Locate the cell with the specified text and output its (x, y) center coordinate. 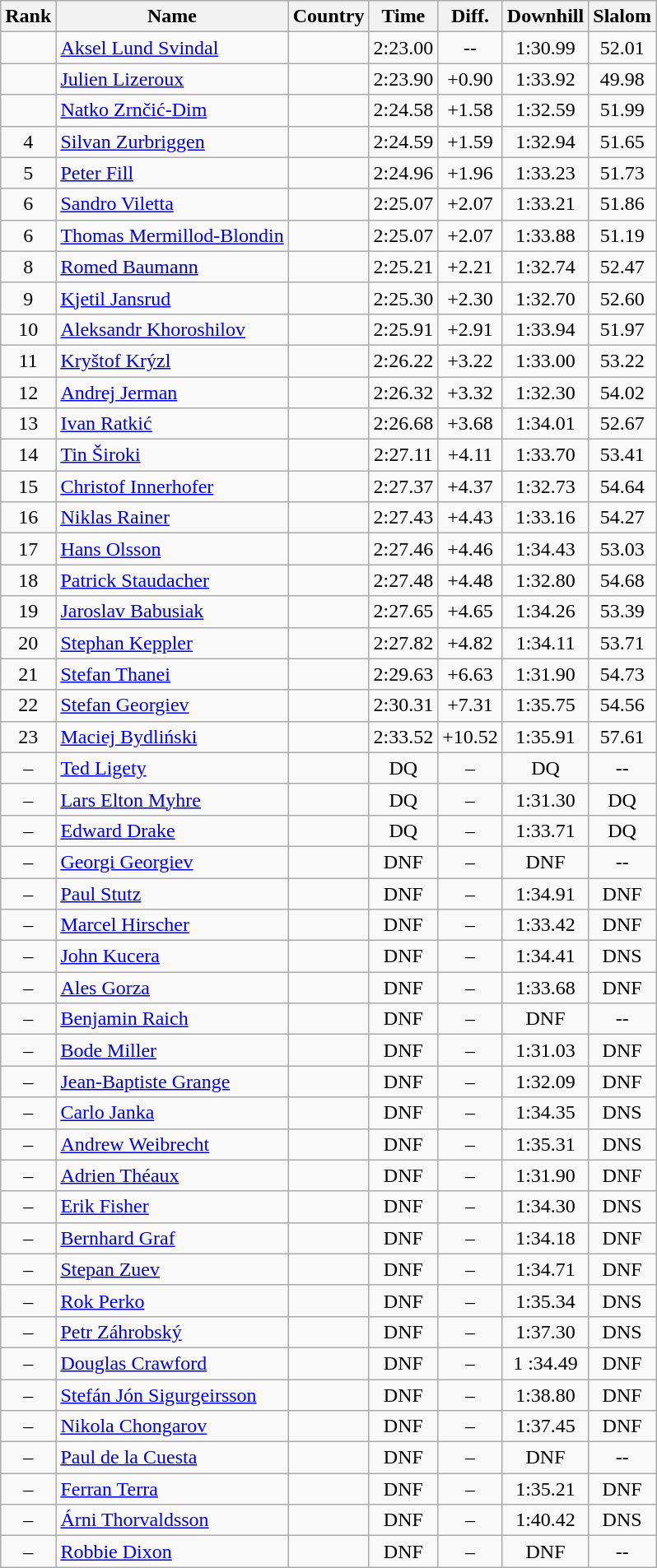
15 (28, 486)
Andrej Jerman (172, 393)
57.61 (622, 737)
Diff. (471, 16)
1:34.35 (545, 1113)
Árni Thorvaldsson (172, 1520)
1:33.70 (545, 455)
Rok Perko (172, 1300)
23 (28, 737)
1:34.30 (545, 1207)
2:33.52 (403, 737)
+1.58 (471, 110)
2:24.96 (403, 173)
Thomas Mermillod-Blondin (172, 235)
2:24.59 (403, 142)
Ivan Ratkić (172, 424)
53.39 (622, 612)
1:34.41 (545, 956)
Petr Záhrobský (172, 1332)
1:37.45 (545, 1426)
Stefan Georgiev (172, 705)
Christof Innerhofer (172, 486)
Stefán Jón Sigurgeirsson (172, 1395)
54.02 (622, 393)
52.01 (622, 48)
+1.59 (471, 142)
4 (28, 142)
1:34.71 (545, 1269)
2:27.37 (403, 486)
2:25.21 (403, 267)
51.99 (622, 110)
52.60 (622, 298)
22 (28, 705)
Aksel Lund Svindal (172, 48)
2:27.65 (403, 612)
+4.37 (471, 486)
Downhill (545, 16)
Kryštof Krýzl (172, 361)
1:31.30 (545, 799)
Stepan Zuev (172, 1269)
Peter Fill (172, 173)
Edward Drake (172, 831)
51.97 (622, 329)
Maciej Bydliński (172, 737)
13 (28, 424)
1:30.99 (545, 48)
+4.11 (471, 455)
10 (28, 329)
1:32.70 (545, 298)
2:23.00 (403, 48)
Niklas Rainer (172, 518)
+0.90 (471, 79)
2:24.58 (403, 110)
2:27.46 (403, 549)
2:29.63 (403, 674)
1:33.42 (545, 925)
49.98 (622, 79)
54.68 (622, 580)
1:33.71 (545, 831)
Kjetil Jansrud (172, 298)
Bode Miller (172, 1050)
8 (28, 267)
Stefan Thanei (172, 674)
54.56 (622, 705)
+7.31 (471, 705)
Hans Olsson (172, 549)
1:32.59 (545, 110)
54.64 (622, 486)
John Kucera (172, 956)
+6.63 (471, 674)
1:34.18 (545, 1238)
Paul Stutz (172, 893)
1:35.91 (545, 737)
1:33.94 (545, 329)
1:32.30 (545, 393)
+4.46 (471, 549)
Sandro Viletta (172, 204)
Erik Fisher (172, 1207)
Aleksandr Khoroshilov (172, 329)
1:32.73 (545, 486)
1:38.80 (545, 1395)
9 (28, 298)
2:30.31 (403, 705)
1:35.21 (545, 1489)
1:33.68 (545, 988)
5 (28, 173)
Adrien Théaux (172, 1175)
Benjamin Raich (172, 1019)
1:34.26 (545, 612)
Douglas Crawford (172, 1363)
1:33.00 (545, 361)
+4.48 (471, 580)
1:32.94 (545, 142)
+2.21 (471, 267)
Nikola Chongarov (172, 1426)
2:25.30 (403, 298)
16 (28, 518)
54.73 (622, 674)
2:26.22 (403, 361)
Slalom (622, 16)
1:37.30 (545, 1332)
51.65 (622, 142)
Time (403, 16)
+4.43 (471, 518)
51.19 (622, 235)
2:25.91 (403, 329)
+3.68 (471, 424)
2:26.32 (403, 393)
17 (28, 549)
2:27.43 (403, 518)
Ferran Terra (172, 1489)
Ted Ligety (172, 768)
1:32.09 (545, 1082)
Julien Lizeroux (172, 79)
53.03 (622, 549)
Bernhard Graf (172, 1238)
Romed Baumann (172, 267)
1:35.31 (545, 1144)
52.67 (622, 424)
51.86 (622, 204)
1:33.21 (545, 204)
1:34.01 (545, 424)
Patrick Staudacher (172, 580)
+4.65 (471, 612)
1:35.75 (545, 705)
+10.52 (471, 737)
12 (28, 393)
1:33.88 (545, 235)
1 :34.49 (545, 1363)
+2.30 (471, 298)
+4.82 (471, 643)
2:27.11 (403, 455)
2:27.82 (403, 643)
11 (28, 361)
1:34.43 (545, 549)
Carlo Janka (172, 1113)
Jaroslav Babusiak (172, 612)
2:27.48 (403, 580)
2:23.90 (403, 79)
1:34.91 (545, 893)
1:34.11 (545, 643)
1:33.23 (545, 173)
51.73 (622, 173)
Silvan Zurbriggen (172, 142)
Paul de la Cuesta (172, 1458)
Tin Široki (172, 455)
1:35.34 (545, 1300)
Andrew Weibrecht (172, 1144)
1:33.92 (545, 79)
Robbie Dixon (172, 1552)
+3.22 (471, 361)
53.22 (622, 361)
1:40.42 (545, 1520)
18 (28, 580)
Marcel Hirscher (172, 925)
Georgi Georgiev (172, 862)
54.27 (622, 518)
+2.91 (471, 329)
Natko Zrnčić-Dim (172, 110)
Lars Elton Myhre (172, 799)
20 (28, 643)
2:26.68 (403, 424)
Jean-Baptiste Grange (172, 1082)
1:33.16 (545, 518)
21 (28, 674)
14 (28, 455)
+1.96 (471, 173)
Ales Gorza (172, 988)
+3.32 (471, 393)
Stephan Keppler (172, 643)
1:31.03 (545, 1050)
Rank (28, 16)
19 (28, 612)
53.71 (622, 643)
52.47 (622, 267)
53.41 (622, 455)
1:32.80 (545, 580)
1:32.74 (545, 267)
Country (328, 16)
Name (172, 16)
